Detect which cell encompasses the target text, then output its (X, Y) center coordinate. 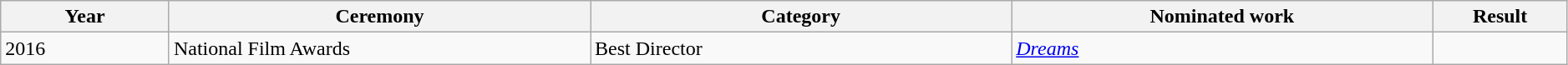
Best Director (801, 48)
2016 (85, 48)
National Film Awards (379, 48)
Nominated work (1222, 17)
Year (85, 17)
Result (1500, 17)
Dreams (1222, 48)
Category (801, 17)
Ceremony (379, 17)
